Extract the (x, y) coordinate from the center of the cell holding the provided text.  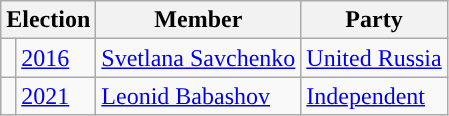
Election (48, 20)
2016 (56, 58)
Independent (374, 96)
Party (374, 20)
Leonid Babashov (198, 96)
Svetlana Savchenko (198, 58)
Member (198, 20)
2021 (56, 96)
United Russia (374, 58)
